Output the (x, y) coordinate of the center of the cell containing the given text.  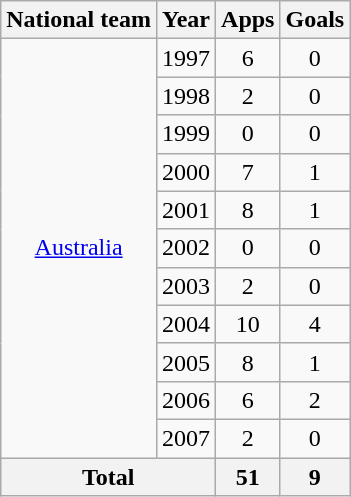
9 (315, 477)
2003 (186, 286)
7 (248, 172)
2006 (186, 400)
Goals (315, 20)
2004 (186, 324)
1999 (186, 134)
1998 (186, 96)
2007 (186, 438)
National team (79, 20)
4 (315, 324)
51 (248, 477)
Australia (79, 248)
2002 (186, 248)
2005 (186, 362)
2001 (186, 210)
10 (248, 324)
Total (108, 477)
2000 (186, 172)
Year (186, 20)
1997 (186, 58)
Apps (248, 20)
